Return [x, y] of the center of cell containing provided text 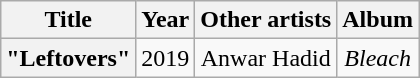
Album [378, 20]
Anwar Hadid [266, 58]
Year [166, 20]
"Leftovers" [68, 58]
Title [68, 20]
2019 [166, 58]
Bleach [378, 58]
Other artists [266, 20]
